Detect which cell encompasses the target text, then output its [x, y] center coordinate. 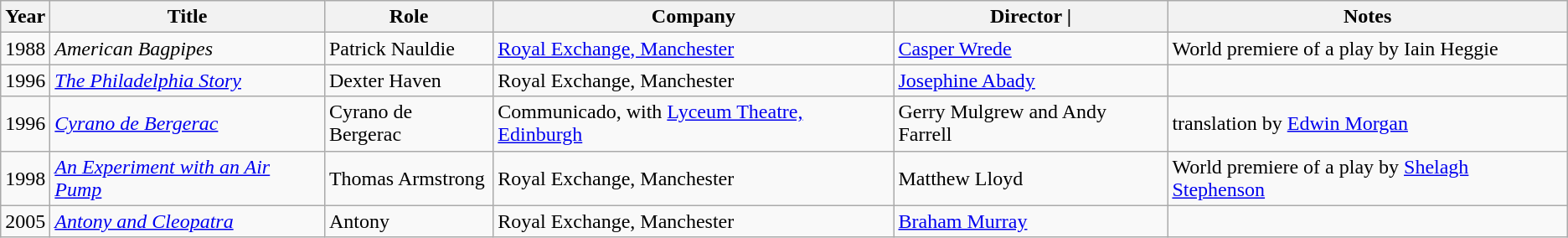
2005 [25, 221]
Title [188, 17]
Braham Murray [1030, 221]
American Bagpipes [188, 49]
Communicado, with Lyceum Theatre, Edinburgh [694, 124]
Notes [1367, 17]
1988 [25, 49]
The Philadelphia Story [188, 80]
Antony [409, 221]
Year [25, 17]
Antony and Cleopatra [188, 221]
Matthew Lloyd [1030, 178]
translation by Edwin Morgan [1367, 124]
Thomas Armstrong [409, 178]
Gerry Mulgrew and Andy Farrell [1030, 124]
Patrick Nauldie [409, 49]
An Experiment with an Air Pump [188, 178]
Company [694, 17]
1998 [25, 178]
Director | [1030, 17]
Josephine Abady [1030, 80]
Casper Wrede [1030, 49]
Role [409, 17]
World premiere of a play by Shelagh Stephenson [1367, 178]
World premiere of a play by Iain Heggie [1367, 49]
Dexter Haven [409, 80]
